Output the [x, y] coordinate of the center of the cell containing the given text.  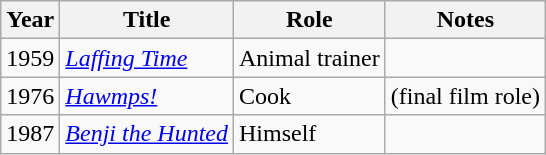
Animal trainer [310, 58]
Year [30, 20]
Himself [310, 134]
Notes [465, 20]
(final film role) [465, 96]
Hawmps! [147, 96]
Role [310, 20]
Cook [310, 96]
Benji the Hunted [147, 134]
1976 [30, 96]
Title [147, 20]
Laffing Time [147, 58]
1959 [30, 58]
1987 [30, 134]
